Provide the [x, y] coordinate of the cell's center where the given text is located.  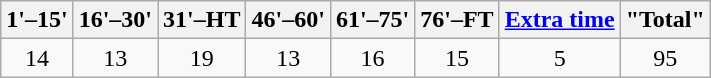
"Total" [665, 20]
19 [202, 58]
95 [665, 58]
15 [457, 58]
Extra time [560, 20]
61'–75' [372, 20]
1'–15' [37, 20]
14 [37, 58]
76'–FT [457, 20]
16'–30' [115, 20]
16 [372, 58]
5 [560, 58]
46'–60' [288, 20]
31'–HT [202, 20]
